Extract the (x, y) coordinate from the center of the cell holding the provided text.  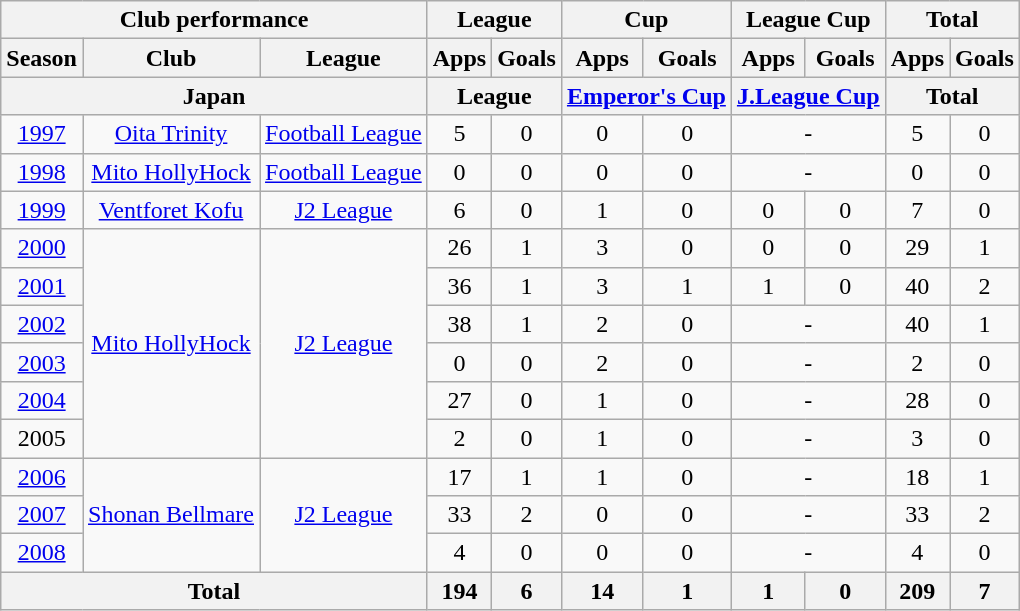
Ventforet Kofu (170, 210)
Club (170, 58)
Shonan Bellmare (170, 515)
1998 (42, 172)
2008 (42, 553)
League Cup (808, 20)
Japan (214, 96)
194 (459, 591)
28 (917, 400)
Oita Trinity (170, 134)
29 (917, 248)
1999 (42, 210)
Season (42, 58)
2007 (42, 515)
18 (917, 477)
2002 (42, 324)
Cup (646, 20)
27 (459, 400)
2000 (42, 248)
J.League Cup (808, 96)
2006 (42, 477)
26 (459, 248)
2005 (42, 438)
Emperor's Cup (646, 96)
Club performance (214, 20)
1997 (42, 134)
2001 (42, 286)
2004 (42, 400)
209 (917, 591)
38 (459, 324)
2003 (42, 362)
17 (459, 477)
14 (602, 591)
36 (459, 286)
